Output the (x, y) coordinate of the center of the cell containing the given text.  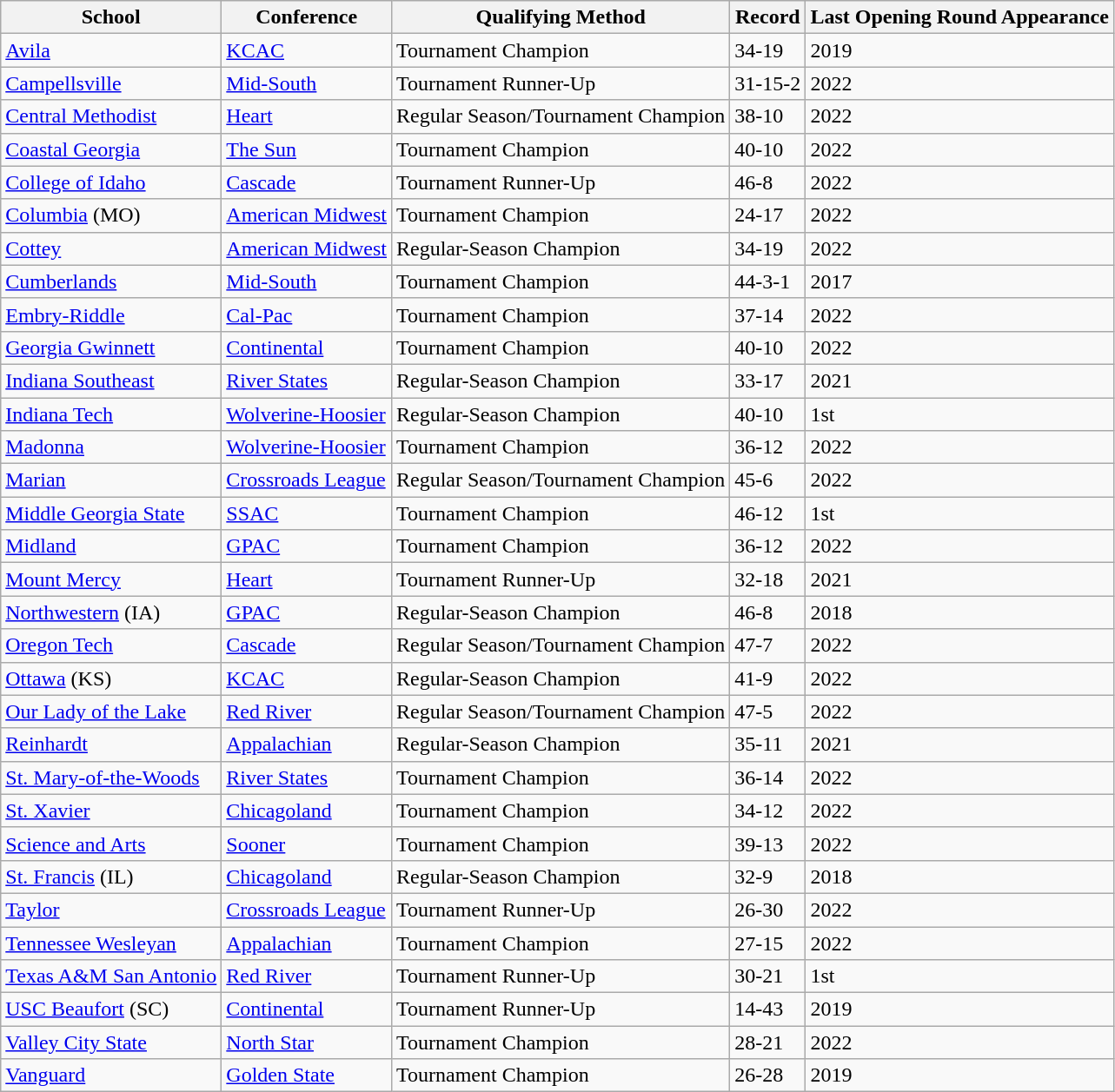
College of Idaho (111, 182)
Our Lady of the Lake (111, 711)
Oregon Tech (111, 645)
St. Mary-of-the-Woods (111, 778)
14-43 (768, 1009)
41-9 (768, 678)
44-3-1 (768, 281)
38-10 (768, 116)
St. Xavier (111, 811)
Campellsville (111, 83)
Tennessee Wesleyan (111, 943)
33-17 (768, 381)
45-6 (768, 480)
Vanguard (111, 1075)
Embry-Riddle (111, 314)
Cal-Pac (307, 314)
Golden State (307, 1075)
Science and Arts (111, 844)
Mount Mercy (111, 579)
2017 (959, 281)
37-14 (768, 314)
The Sun (307, 149)
36-14 (768, 778)
Indiana Tech (111, 414)
SSAC (307, 513)
Midland (111, 546)
28-21 (768, 1042)
Valley City State (111, 1042)
Coastal Georgia (111, 149)
Reinhardt (111, 745)
Last Opening Round Appearance (959, 17)
34-12 (768, 811)
Record (768, 17)
USC Beaufort (SC) (111, 1009)
Avila (111, 50)
35-11 (768, 745)
32-9 (768, 877)
North Star (307, 1042)
Central Methodist (111, 116)
Madonna (111, 447)
26-30 (768, 910)
46-12 (768, 513)
Georgia Gwinnett (111, 347)
Marian (111, 480)
Cumberlands (111, 281)
Sooner (307, 844)
Columbia (MO) (111, 215)
Indiana Southeast (111, 381)
30-21 (768, 976)
Middle Georgia State (111, 513)
47-7 (768, 645)
Qualifying Method (560, 17)
St. Francis (IL) (111, 877)
39-13 (768, 844)
Taylor (111, 910)
Texas A&M San Antonio (111, 976)
47-5 (768, 711)
School (111, 17)
Northwestern (IA) (111, 612)
31-15-2 (768, 83)
Cottey (111, 248)
Conference (307, 17)
32-18 (768, 579)
24-17 (768, 215)
Ottawa (KS) (111, 678)
26-28 (768, 1075)
27-15 (768, 943)
